Determine the [x, y] coordinate at the center of the cell enclosing the given text.  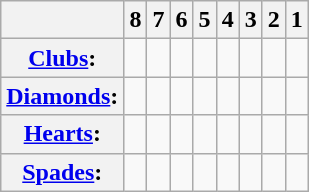
Spades: [62, 172]
6 [182, 20]
Diamonds: [62, 96]
3 [250, 20]
8 [136, 20]
1 [296, 20]
2 [274, 20]
7 [158, 20]
Clubs: [62, 58]
4 [228, 20]
5 [204, 20]
Hearts: [62, 134]
